Find where the given text appears and provide that cell's center as (X, Y) coordinate. 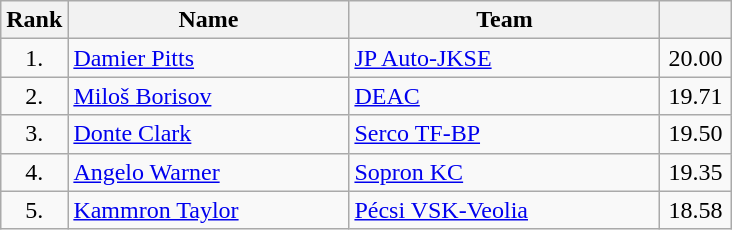
19.35 (696, 172)
Miloš Borisov (208, 96)
Kammron Taylor (208, 210)
2. (34, 96)
20.00 (696, 58)
18.58 (696, 210)
5. (34, 210)
19.71 (696, 96)
4. (34, 172)
Sopron KC (504, 172)
Angelo Warner (208, 172)
Team (504, 20)
1. (34, 58)
19.50 (696, 134)
Serco TF-BP (504, 134)
Name (208, 20)
Rank (34, 20)
JP Auto-JKSE (504, 58)
Donte Clark (208, 134)
Pécsi VSK-Veolia (504, 210)
DEAC (504, 96)
3. (34, 134)
Damier Pitts (208, 58)
